Detect which cell encompasses the target text, then output its [x, y] center coordinate. 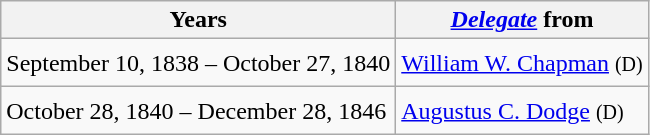
October 28, 1840 – December 28, 1846 [198, 111]
Augustus C. Dodge (D) [522, 111]
September 10, 1838 – October 27, 1840 [198, 63]
William W. Chapman (D) [522, 63]
Delegate from [522, 20]
Years [198, 20]
